Extract the [x, y] coordinate from the center of the cell holding the provided text.  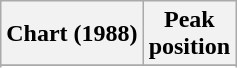
Chart (1988) [72, 34]
Peak position [189, 34]
